Scan for the cell matching the given text and deliver its (X, Y) coordinate at center. 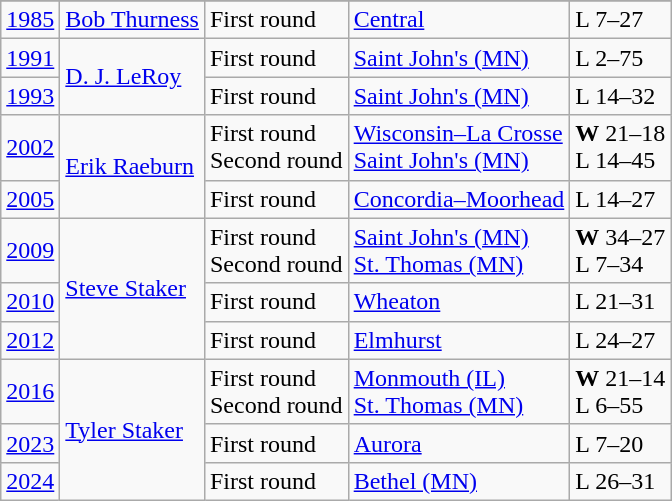
2024 (30, 481)
L 2–75 (620, 58)
L 7–27 (620, 20)
L 14–32 (620, 96)
W 21–18L 14–45 (620, 148)
Aurora (459, 443)
1985 (30, 20)
Central (459, 20)
Concordia–Moorhead (459, 199)
Steve Staker (132, 288)
W 21–14L 6–55 (620, 392)
Wheaton (459, 302)
D. J. LeRoy (132, 77)
2005 (30, 199)
2012 (30, 340)
Erik Raeburn (132, 166)
Bethel (MN) (459, 481)
2002 (30, 148)
Bob Thurness (132, 20)
2009 (30, 250)
L 14–27 (620, 199)
2016 (30, 392)
2023 (30, 443)
Monmouth (IL)St. Thomas (MN) (459, 392)
L 26–31 (620, 481)
L 24–27 (620, 340)
Wisconsin–La CrosseSaint John's (MN) (459, 148)
1991 (30, 58)
W 34–27L 7–34 (620, 250)
1993 (30, 96)
Tyler Staker (132, 430)
L 7–20 (620, 443)
Elmhurst (459, 340)
Saint John's (MN)St. Thomas (MN) (459, 250)
2010 (30, 302)
L 21–31 (620, 302)
